Output the [X, Y] coordinate of the center of the cell containing the given text.  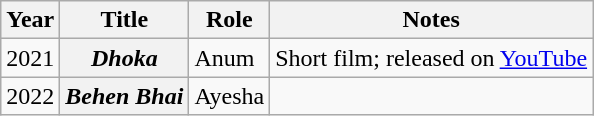
Ayesha [230, 96]
2021 [30, 58]
2022 [30, 96]
Behen Bhai [124, 96]
Short film; released on YouTube [432, 58]
Role [230, 20]
Dhoka [124, 58]
Notes [432, 20]
Anum [230, 58]
Year [30, 20]
Title [124, 20]
